Extract the [X, Y] coordinate from the center of the cell holding the provided text.  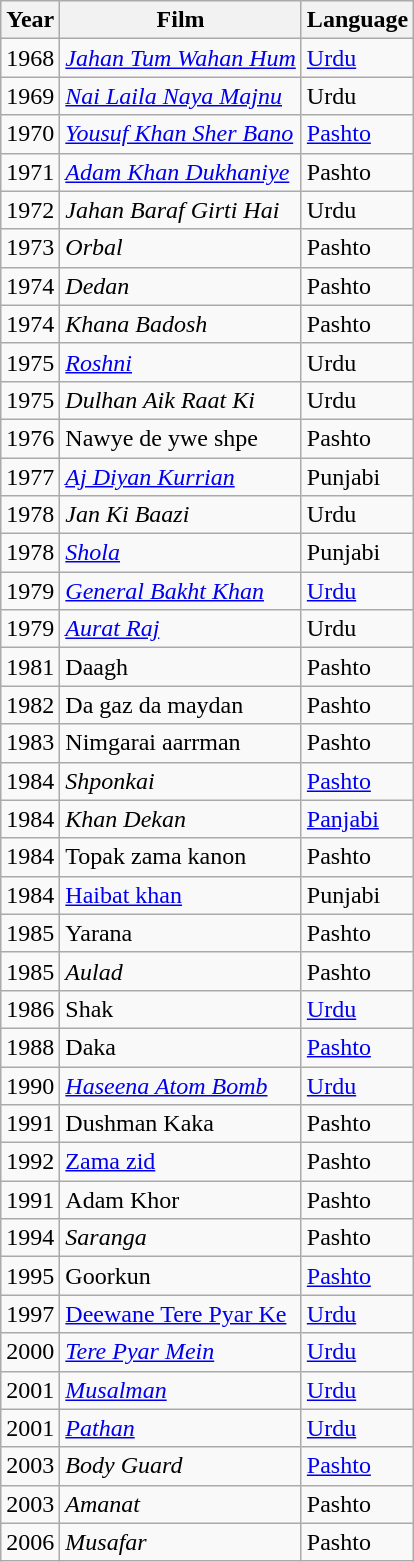
Year [30, 20]
Haseena Atom Bomb [181, 1085]
1969 [30, 96]
Shponkai [181, 781]
Orbal [181, 248]
1971 [30, 172]
Shak [181, 1009]
Aulad [181, 971]
1982 [30, 705]
Jan Ki Baazi [181, 515]
Dulhan Aik Raat Ki [181, 400]
Khana Badosh [181, 324]
Musalman [181, 1390]
1992 [30, 1162]
1997 [30, 1314]
1995 [30, 1276]
1976 [30, 438]
Nai Laila Naya Majnu [181, 96]
1981 [30, 667]
1973 [30, 248]
1970 [30, 134]
Pathan [181, 1428]
1990 [30, 1085]
Saranga [181, 1238]
Yousuf Khan Sher Bano [181, 134]
Aurat Raj [181, 629]
Adam Khor [181, 1200]
1994 [30, 1238]
Haibat khan [181, 895]
Nawye de ywe shpe [181, 438]
Adam Khan Dukhaniye [181, 172]
Zama zid [181, 1162]
1988 [30, 1047]
2006 [30, 1542]
Dedan [181, 286]
General Bakht Khan [181, 591]
Daagh [181, 667]
Film [181, 20]
Body Guard [181, 1466]
Language [357, 20]
1986 [30, 1009]
Amanat [181, 1504]
Goorkun [181, 1276]
Daka [181, 1047]
Panjabi [357, 819]
Tere Pyar Mein [181, 1352]
Da gaz da maydan [181, 705]
Jahan Baraf Girti Hai [181, 210]
1983 [30, 743]
1977 [30, 477]
1968 [30, 58]
Khan Dekan [181, 819]
Shola [181, 553]
Topak zama kanon [181, 857]
Yarana [181, 933]
Roshni [181, 362]
Deewane Tere Pyar Ke [181, 1314]
Jahan Tum Wahan Hum [181, 58]
Musafar [181, 1542]
2000 [30, 1352]
Aj Diyan Kurrian [181, 477]
Nimgarai aarrman [181, 743]
Dushman Kaka [181, 1124]
1972 [30, 210]
